Output the [X, Y] coordinate of the center of the cell containing the given text.  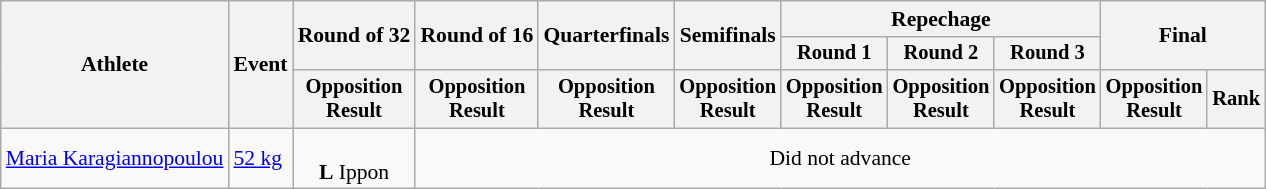
Repechage [941, 19]
Did not advance [840, 158]
Round 1 [834, 54]
Semifinals [728, 36]
Event [260, 64]
Athlete [115, 64]
Round 3 [1048, 54]
Round 2 [942, 54]
Maria Karagiannopoulou [115, 158]
Quarterfinals [606, 36]
Rank [1236, 99]
Final [1183, 36]
L Ippon [354, 158]
Round of 16 [476, 36]
Round of 32 [354, 36]
52 kg [260, 158]
